Pinpoint the cell where the given text exists, returning its [X, Y] midpoint coordinate. 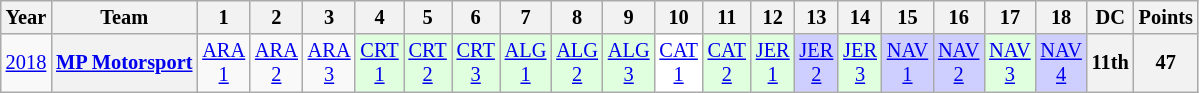
NAV4 [1060, 63]
ALG2 [577, 63]
6 [476, 17]
ARA3 [330, 63]
Points [1166, 17]
5 [428, 17]
ARA1 [224, 63]
NAV3 [1010, 63]
8 [577, 17]
15 [908, 17]
NAV2 [958, 63]
18 [1060, 17]
CRT1 [379, 63]
14 [860, 17]
9 [629, 17]
13 [817, 17]
CRT2 [428, 63]
ALG3 [629, 63]
2018 [26, 63]
CAT2 [727, 63]
JER3 [860, 63]
11th [1110, 63]
12 [773, 17]
47 [1166, 63]
2 [276, 17]
17 [1010, 17]
CAT1 [678, 63]
JER1 [773, 63]
4 [379, 17]
MP Motorsport [124, 63]
NAV1 [908, 63]
11 [727, 17]
Team [124, 17]
3 [330, 17]
10 [678, 17]
1 [224, 17]
Year [26, 17]
DC [1110, 17]
CRT3 [476, 63]
7 [526, 17]
ARA2 [276, 63]
JER2 [817, 63]
16 [958, 17]
ALG1 [526, 63]
